Provide the (x, y) coordinate of the cell's center where the given text is located.  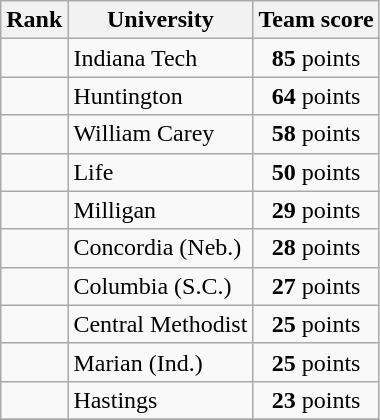
University (160, 20)
50 points (316, 172)
Rank (34, 20)
Columbia (S.C.) (160, 286)
85 points (316, 58)
William Carey (160, 134)
23 points (316, 400)
Milligan (160, 210)
58 points (316, 134)
29 points (316, 210)
Team score (316, 20)
27 points (316, 286)
Life (160, 172)
Marian (Ind.) (160, 362)
Central Methodist (160, 324)
Concordia (Neb.) (160, 248)
28 points (316, 248)
Huntington (160, 96)
64 points (316, 96)
Indiana Tech (160, 58)
Hastings (160, 400)
